From the cell containing the given text, extract its center point as [x, y] coordinate. 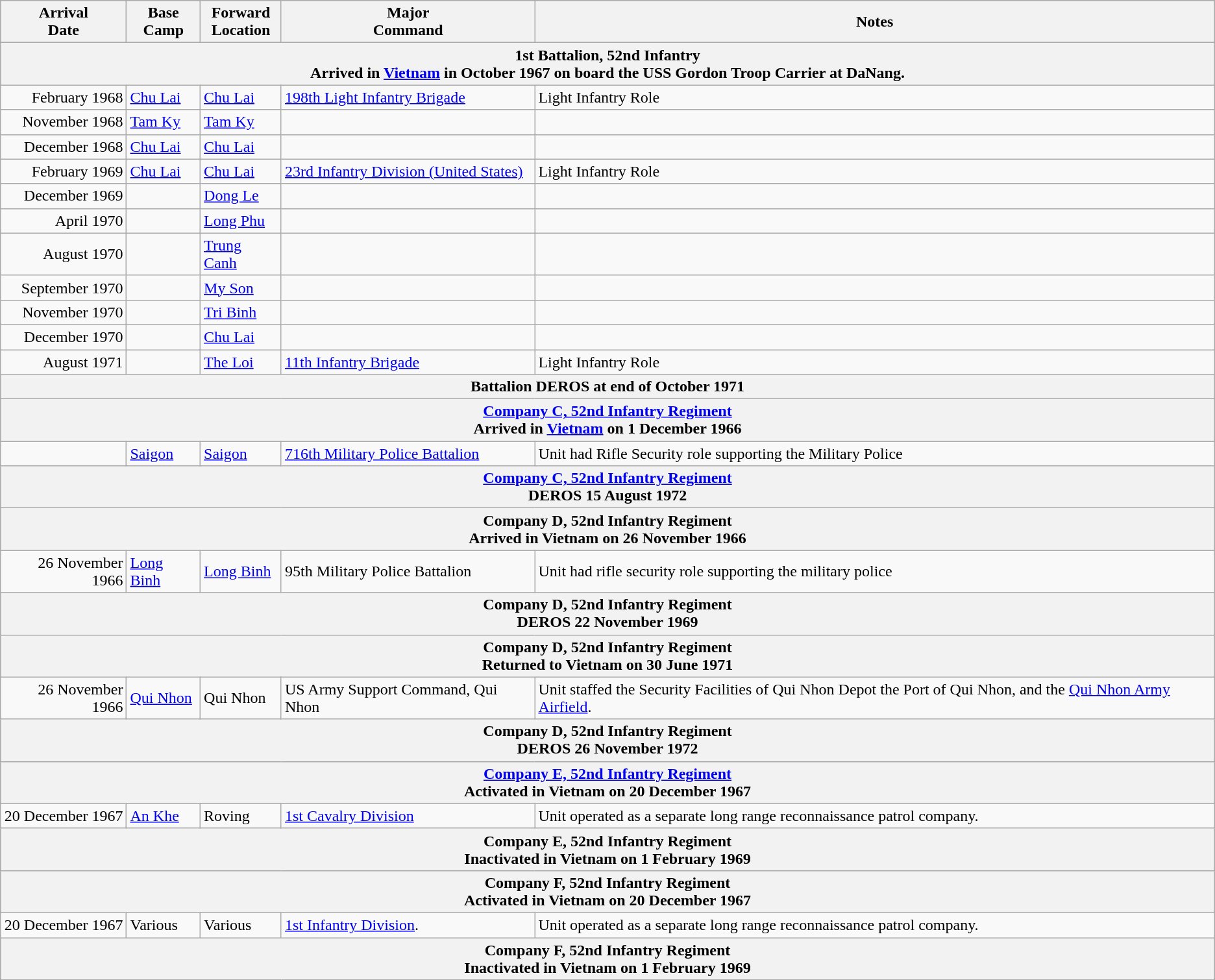
1st Battalion, 52nd InfantryArrived in Vietnam in October 1967 on board the USS Gordon Troop Carrier at DaNang. [607, 64]
1st Cavalry Division [408, 816]
ForwardLocation [241, 22]
Company F, 52nd Infantry RegimentInactivated in Vietnam on 1 February 1969 [607, 958]
Company C, 52nd Infantry RegimentDEROS 15 August 1972 [607, 487]
The Loi [241, 361]
December 1968 [64, 147]
August 1970 [64, 254]
23rd Infantry Division (United States) [408, 171]
BaseCamp [164, 22]
December 1969 [64, 196]
Notes [875, 22]
1st Infantry Division. [408, 925]
August 1971 [64, 361]
November 1968 [64, 122]
Company F, 52nd Infantry RegimentActivated in Vietnam on 20 December 1967 [607, 892]
Long Phu [241, 221]
Dong Le [241, 196]
Unit had Rifle Security role supporting the Military Police [875, 454]
Company E, 52nd Infantry RegimentInactivated in Vietnam on 1 February 1969 [607, 849]
Company E, 52nd Infantry RegimentActivated in Vietnam on 20 December 1967 [607, 783]
US Army Support Command, Qui Nhon [408, 698]
Roving [241, 816]
Company D, 52nd Infantry RegimentReturned to Vietnam on 30 June 1971 [607, 655]
My Son [241, 288]
Unit had rifle security role supporting the military police [875, 571]
Battalion DEROS at end of October 1971 [607, 387]
An Khe [164, 816]
716th Military Police Battalion [408, 454]
April 1970 [64, 221]
198th Light Infantry Brigade [408, 97]
December 1970 [64, 337]
Trung Canh [241, 254]
September 1970 [64, 288]
MajorCommand [408, 22]
Company D, 52nd Infantry RegimentDEROS 26 November 1972 [607, 740]
Company D, 52nd Infantry RegimentDEROS 22 November 1969 [607, 614]
95th Military Police Battalion [408, 571]
February 1969 [64, 171]
Tri Binh [241, 312]
November 1970 [64, 312]
Company D, 52nd Infantry RegimentArrived in Vietnam on 26 November 1966 [607, 530]
Company C, 52nd Infantry RegimentArrived in Vietnam on 1 December 1966 [607, 421]
Unit staffed the Security Facilities of Qui Nhon Depot the Port of Qui Nhon, and the Qui Nhon Army Airfield. [875, 698]
February 1968 [64, 97]
11th Infantry Brigade [408, 361]
ArrivalDate [64, 22]
